Provide the [x, y] coordinate of the cell's center where the given text is located.  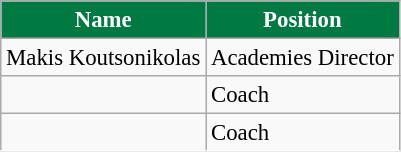
Position [302, 20]
Academies Director [302, 58]
Name [104, 20]
Makis Koutsonikolas [104, 58]
